Provide the (x, y) coordinate of the cell's center where the given text is located.  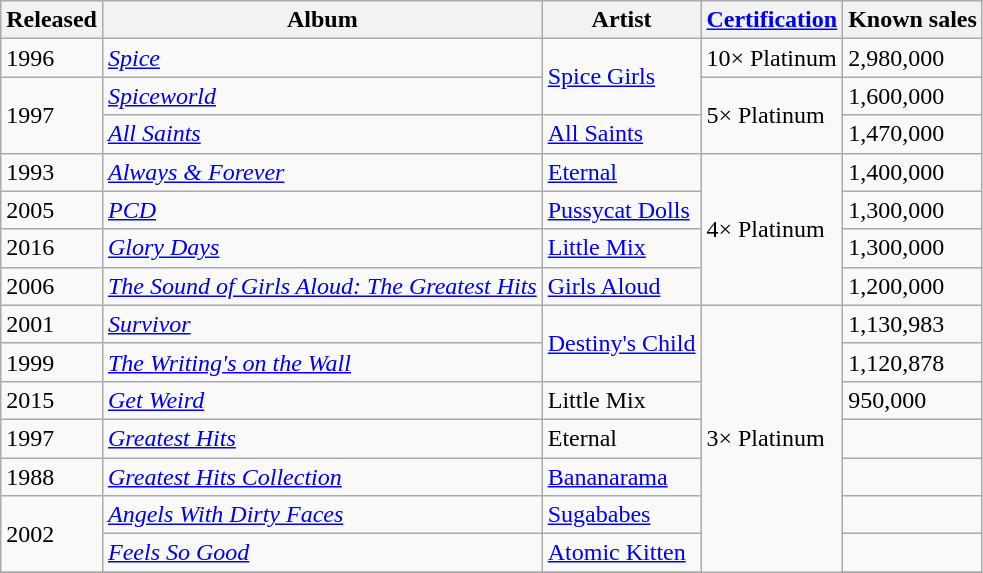
The Writing's on the Wall (322, 362)
Always & Forever (322, 172)
Known sales (913, 20)
Spice Girls (622, 77)
1,120,878 (913, 362)
950,000 (913, 400)
Girls Aloud (622, 286)
1,600,000 (913, 96)
Greatest Hits (322, 438)
1988 (52, 477)
Sugababes (622, 515)
Pussycat Dolls (622, 210)
2015 (52, 400)
2002 (52, 534)
Atomic Kitten (622, 553)
Survivor (322, 324)
Get Weird (322, 400)
1,130,983 (913, 324)
1,470,000 (913, 134)
4× Platinum (772, 229)
Certification (772, 20)
Bananarama (622, 477)
Spice (322, 58)
Feels So Good (322, 553)
5× Platinum (772, 115)
PCD (322, 210)
2005 (52, 210)
Angels With Dirty Faces (322, 515)
1,200,000 (913, 286)
3× Platinum (772, 438)
Artist (622, 20)
1993 (52, 172)
Greatest Hits Collection (322, 477)
Released (52, 20)
Destiny's Child (622, 343)
The Sound of Girls Aloud: The Greatest Hits (322, 286)
1999 (52, 362)
Album (322, 20)
2006 (52, 286)
1,400,000 (913, 172)
2001 (52, 324)
Glory Days (322, 248)
1996 (52, 58)
Spiceworld (322, 96)
2016 (52, 248)
10× Platinum (772, 58)
2,980,000 (913, 58)
